Find where the given text appears and provide that cell's center as [X, Y] coordinate. 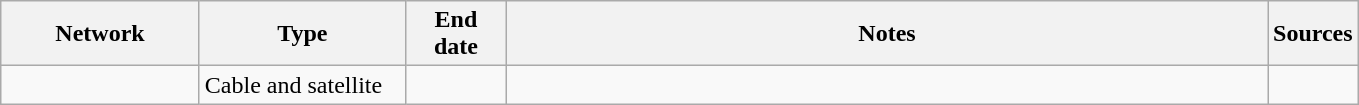
Sources [1314, 34]
Cable and satellite [302, 85]
End date [456, 34]
Notes [886, 34]
Network [100, 34]
Type [302, 34]
